Determine the (X, Y) coordinate at the center of the cell enclosing the given text.  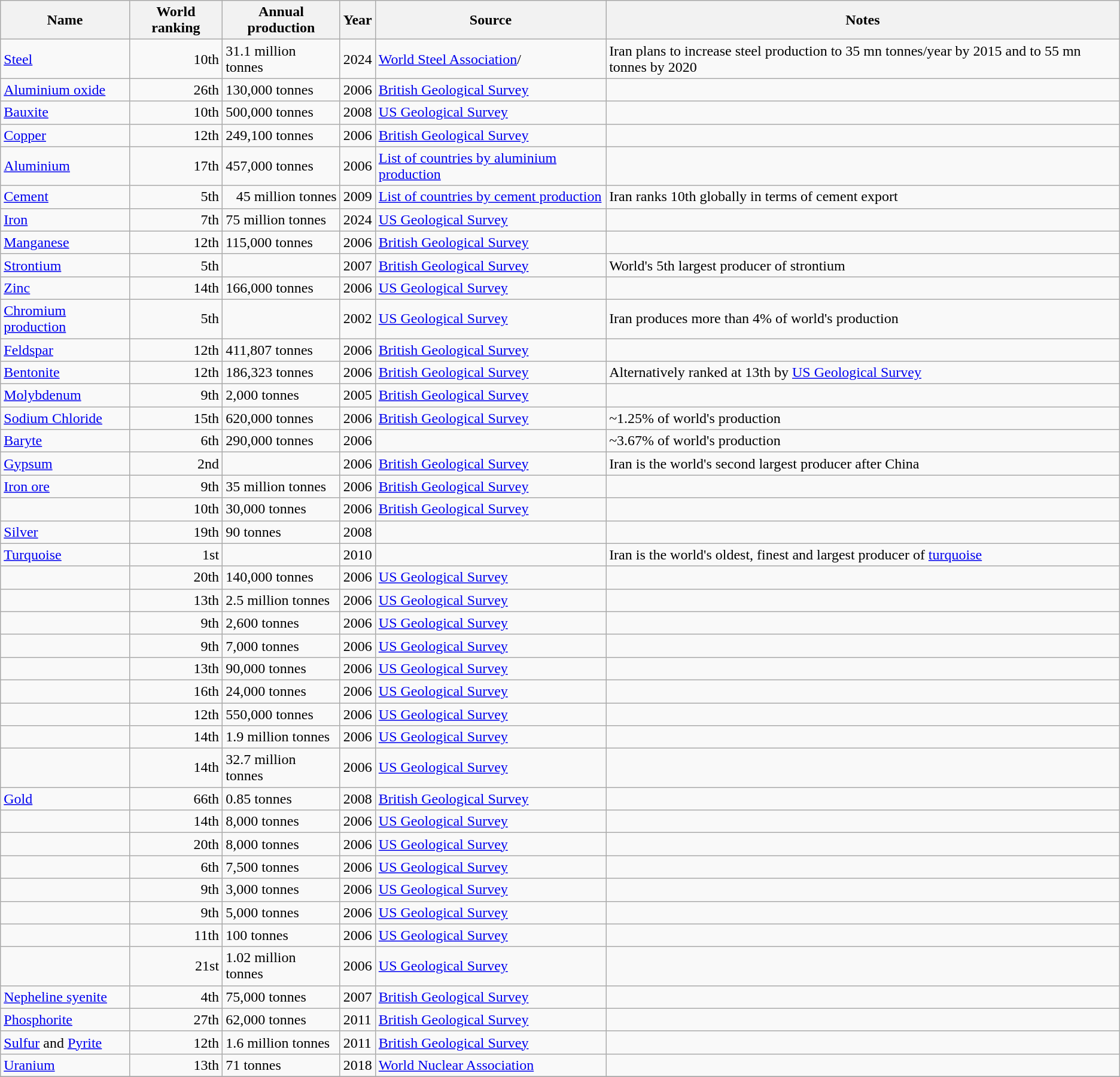
5,000 tonnes (281, 912)
Gypsum (65, 464)
7,500 tonnes (281, 867)
550,000 tonnes (281, 714)
List of countries by aluminium production (491, 166)
Aluminium oxide (65, 90)
Iron (65, 220)
Annual production (281, 20)
62,000 tonnes (281, 1020)
List of countries by cement production (491, 197)
1.6 million tonnes (281, 1042)
Uranium (65, 1065)
Name (65, 20)
75 million tonnes (281, 220)
World ranking (176, 20)
Bauxite (65, 112)
Aluminium (65, 166)
Nepheline syenite (65, 997)
Cement (65, 197)
Bentonite (65, 373)
Iran ranks 10th globally in terms of cement export (863, 197)
Iran is the world's oldest, finest and largest producer of turquoise (863, 555)
166,000 tonnes (281, 288)
30,000 tonnes (281, 509)
620,000 tonnes (281, 418)
32.7 million tonnes (281, 768)
Steel (65, 59)
World's 5th largest producer of strontium (863, 265)
66th (176, 799)
2002 (358, 318)
140,000 tonnes (281, 577)
2nd (176, 464)
Sodium Chloride (65, 418)
2009 (358, 197)
Iron ore (65, 486)
7th (176, 220)
24,000 tonnes (281, 691)
21st (176, 966)
Iran is the world's second largest producer after China (863, 464)
290,000 tonnes (281, 441)
Baryte (65, 441)
19th (176, 532)
249,100 tonnes (281, 135)
115,000 tonnes (281, 242)
2,600 tonnes (281, 623)
45 million tonnes (281, 197)
2005 (358, 395)
Feldspar (65, 350)
Gold (65, 799)
1st (176, 555)
100 tonnes (281, 935)
0.85 tonnes (281, 799)
Strontium (65, 265)
457,000 tonnes (281, 166)
35 million tonnes (281, 486)
Phosphorite (65, 1020)
71 tonnes (281, 1065)
Manganese (65, 242)
2018 (358, 1065)
World Nuclear Association (491, 1065)
500,000 tonnes (281, 112)
Sulfur and Pyrite (65, 1042)
Iran produces more than 4% of world's production (863, 318)
1.02 million tonnes (281, 966)
26th (176, 90)
Zinc (65, 288)
1.9 million tonnes (281, 737)
~1.25% of world's production (863, 418)
16th (176, 691)
411,807 tonnes (281, 350)
~3.67% of world's production (863, 441)
31.1 million tonnes (281, 59)
Year (358, 20)
Chromium production (65, 318)
2.5 million tonnes (281, 600)
186,323 tonnes (281, 373)
17th (176, 166)
7,000 tonnes (281, 646)
90 tonnes (281, 532)
Source (491, 20)
130,000 tonnes (281, 90)
2010 (358, 555)
27th (176, 1020)
75,000 tonnes (281, 997)
15th (176, 418)
Copper (65, 135)
World Steel Association/ (491, 59)
Iran plans to increase steel production to 35 mn tonnes/year by 2015 and to 55 mn tonnes by 2020 (863, 59)
Silver (65, 532)
2,000 tonnes (281, 395)
Turquoise (65, 555)
3,000 tonnes (281, 890)
Molybdenum (65, 395)
Alternatively ranked at 13th by US Geological Survey (863, 373)
4th (176, 997)
11th (176, 935)
90,000 tonnes (281, 668)
Notes (863, 20)
